Output the (x, y) coordinate of the center of the cell containing the given text.  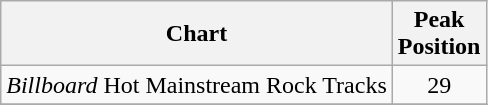
29 (439, 85)
PeakPosition (439, 34)
Chart (197, 34)
Billboard Hot Mainstream Rock Tracks (197, 85)
